Return [x, y] of the center of cell containing provided text 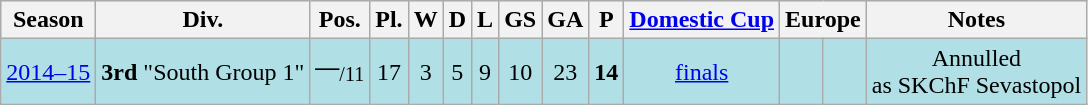
10 [520, 72]
Pos. [340, 20]
Domestic Cup [702, 20]
Div. [203, 20]
Annulledas SKChF Sevastopol [976, 72]
—/11 [340, 72]
GA [566, 20]
W [426, 20]
Season [48, 20]
9 [486, 72]
finals [702, 72]
3rd "South Group 1" [203, 72]
14 [606, 72]
23 [566, 72]
L [486, 20]
GS [520, 20]
2014–15 [48, 72]
3 [426, 72]
Notes [976, 20]
D [457, 20]
Pl. [389, 20]
Europe [824, 20]
17 [389, 72]
5 [457, 72]
P [606, 20]
